Pinpoint the cell where the given text exists, returning its [X, Y] midpoint coordinate. 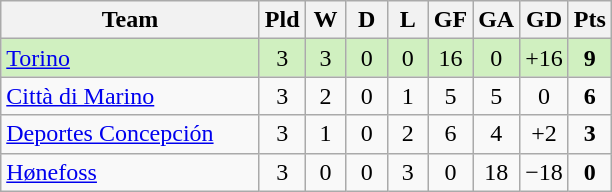
Città di Marino [130, 96]
Team [130, 20]
W [326, 20]
GD [544, 20]
GF [450, 20]
L [408, 20]
+2 [544, 134]
18 [496, 172]
Torino [130, 58]
4 [496, 134]
16 [450, 58]
Hønefoss [130, 172]
Pts [590, 20]
Pld [282, 20]
−18 [544, 172]
+16 [544, 58]
D [366, 20]
Deportes Concepción [130, 134]
9 [590, 58]
GA [496, 20]
